From the cell containing the given text, extract its center point as (x, y) coordinate. 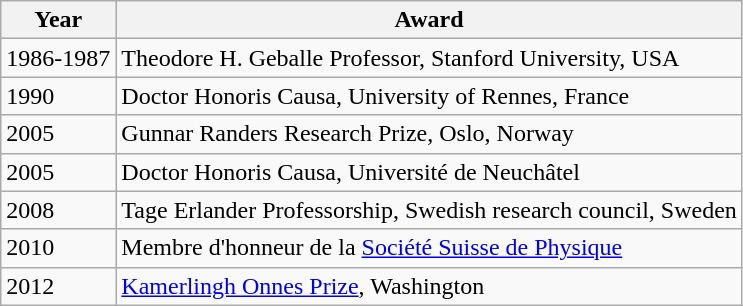
Membre d'honneur de la Société Suisse de Physique (430, 248)
Year (58, 20)
Tage Erlander Professorship, Swedish research council, Sweden (430, 210)
2008 (58, 210)
2010 (58, 248)
Award (430, 20)
1990 (58, 96)
2012 (58, 286)
Doctor Honoris Causa, Université de Neuchâtel (430, 172)
Kamerlingh Onnes Prize, Washington (430, 286)
Theodore H. Geballe Professor, Stanford University, USA (430, 58)
Doctor Honoris Causa, University of Rennes, France (430, 96)
Gunnar Randers Research Prize, Oslo, Norway (430, 134)
1986-1987 (58, 58)
